From the cell containing the given text, extract its center point as [X, Y] coordinate. 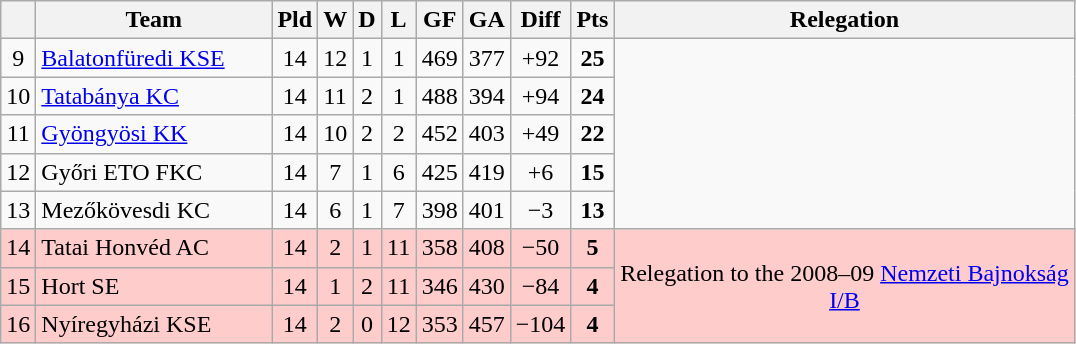
425 [440, 172]
419 [486, 172]
430 [486, 286]
408 [486, 248]
−84 [540, 286]
9 [18, 58]
403 [486, 134]
22 [592, 134]
D [367, 20]
16 [18, 324]
Tatai Honvéd AC [154, 248]
Gyöngyösi KK [154, 134]
398 [440, 210]
452 [440, 134]
Balatonfüredi KSE [154, 58]
346 [440, 286]
GA [486, 20]
0 [367, 324]
+92 [540, 58]
GF [440, 20]
−50 [540, 248]
−104 [540, 324]
358 [440, 248]
394 [486, 96]
Tatabánya KC [154, 96]
377 [486, 58]
Relegation [844, 20]
Pts [592, 20]
+6 [540, 172]
Mezőkövesdi KC [154, 210]
+49 [540, 134]
5 [592, 248]
488 [440, 96]
25 [592, 58]
401 [486, 210]
Team [154, 20]
+94 [540, 96]
Hort SE [154, 286]
457 [486, 324]
469 [440, 58]
L [398, 20]
Nyíregyházi KSE [154, 324]
353 [440, 324]
Diff [540, 20]
Pld [295, 20]
−3 [540, 210]
Győri ETO FKC [154, 172]
24 [592, 96]
Relegation to the 2008–09 Nemzeti Bajnokság I/B [844, 286]
W [336, 20]
